From the cell containing the given text, extract its center point as (X, Y) coordinate. 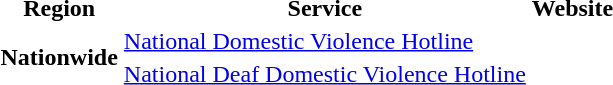
National Domestic Violence Hotline (324, 41)
